Extract the [x, y] coordinate from the center of the cell holding the provided text.  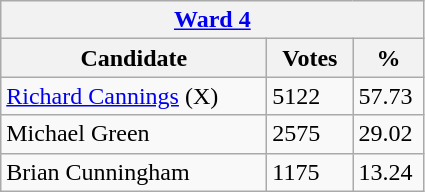
2575 [310, 134]
Michael Green [134, 134]
Richard Cannings (X) [134, 96]
Votes [310, 58]
% [388, 58]
Candidate [134, 58]
Brian Cunningham [134, 172]
5122 [310, 96]
29.02 [388, 134]
57.73 [388, 96]
1175 [310, 172]
Ward 4 [212, 20]
13.24 [388, 172]
